For the text-containing cell, return its midpoint in (X, Y) coordinate format. 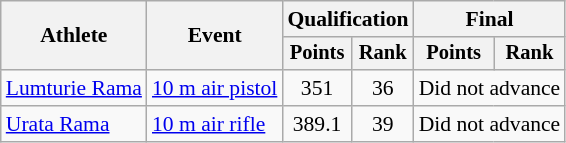
389.1 (316, 124)
Final (490, 19)
Qualification (348, 19)
Lumturie Rama (74, 88)
39 (383, 124)
10 m air pistol (214, 88)
10 m air rifle (214, 124)
Event (214, 36)
Urata Rama (74, 124)
351 (316, 88)
Athlete (74, 36)
36 (383, 88)
